Output the (X, Y) coordinate of the center of the cell containing the given text.  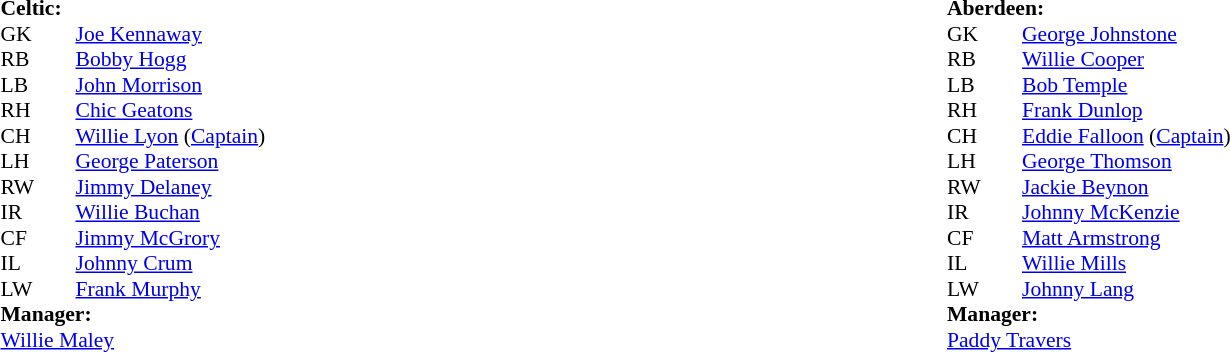
Johnny Crum (171, 263)
Chic Geatons (171, 111)
George Paterson (171, 161)
Frank Murphy (171, 289)
John Morrison (171, 85)
Manager: (132, 315)
Bobby Hogg (171, 59)
Jimmy Delaney (171, 187)
Joe Kennaway (171, 34)
Willie Lyon (Captain) (171, 136)
Jimmy McGrory (171, 238)
Willie Buchan (171, 213)
